Find where the given text appears and provide that cell's center as [x, y] coordinate. 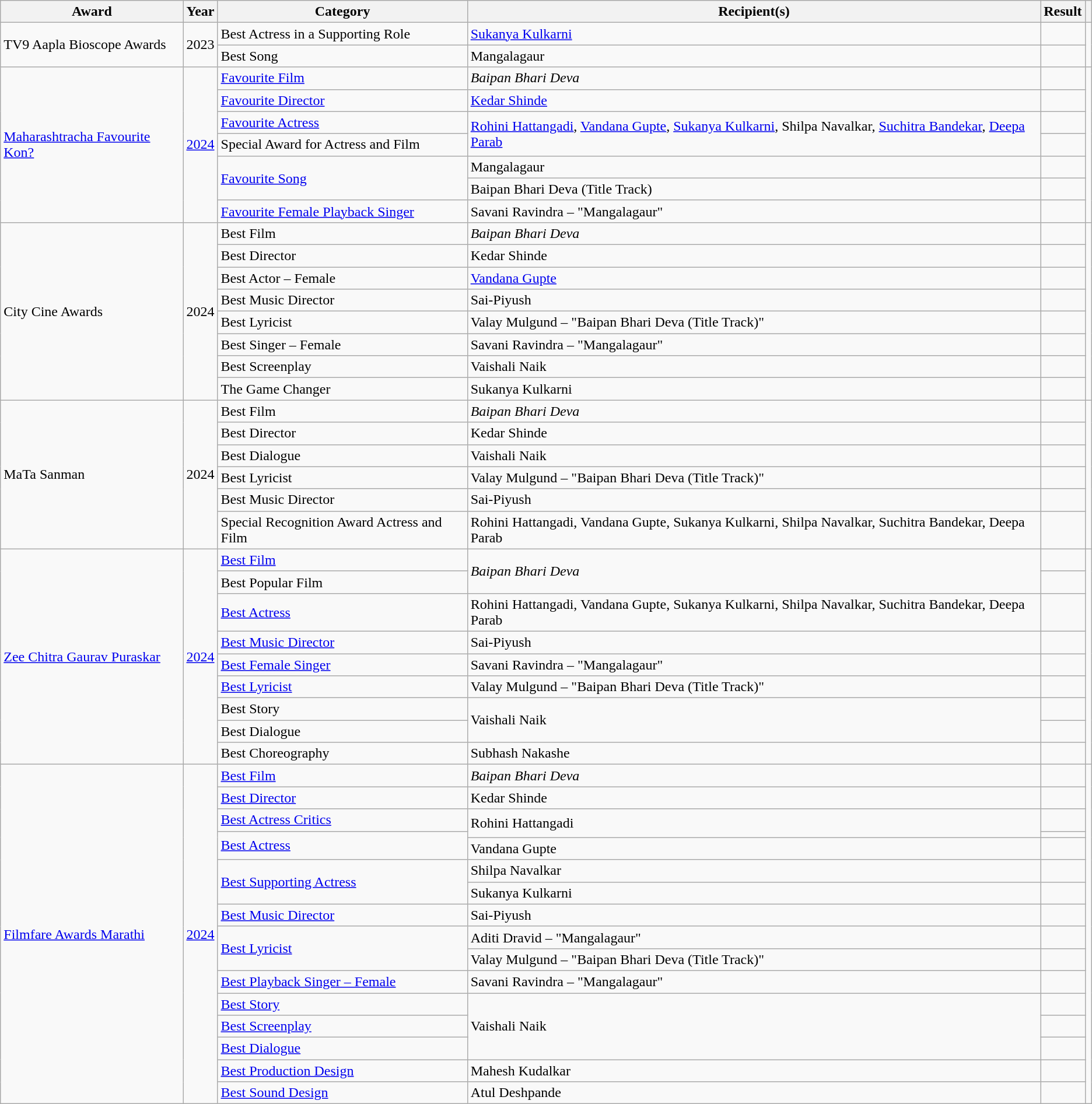
Zee Chitra Gaurav Puraskar [92, 657]
Category [342, 12]
Filmfare Awards Marathi [92, 934]
Result [1063, 12]
Best Popular Film [342, 582]
Special Recognition Award Actress and Film [342, 530]
Favourite Song [342, 178]
Best Actress in a Supporting Role [342, 34]
MaTa Sanman [92, 475]
Best Supporting Actress [342, 882]
TV9 Aapla Bioscope Awards [92, 45]
Special Award for Actress and Film [342, 145]
Best Actor – Female [342, 278]
Favourite Director [342, 100]
Best Actress Critics [342, 820]
Best Singer – Female [342, 345]
Rohini Hattangadi [754, 823]
Best Female Singer [342, 664]
Best Sound Design [342, 1093]
The Game Changer [342, 389]
Best Song [342, 56]
Favourite Female Playback Singer [342, 211]
Best Playback Singer – Female [342, 982]
Atul Deshpande [754, 1093]
Baipan Bhari Deva (Title Track) [754, 189]
City Cine Awards [92, 311]
2023 [201, 45]
Award [92, 12]
Year [201, 12]
Favourite Actress [342, 122]
Mahesh Kudalkar [754, 1071]
Subhash Nakashe [754, 753]
Maharashtracha Favourite Kon? [92, 145]
Recipient(s) [754, 12]
Shilpa Navalkar [754, 871]
Aditi Dravid – "Mangalagaur" [754, 937]
Best Choreography [342, 753]
Best Production Design [342, 1071]
Favourite Film [342, 78]
